Pinpoint the cell where the given text exists, returning its (X, Y) midpoint coordinate. 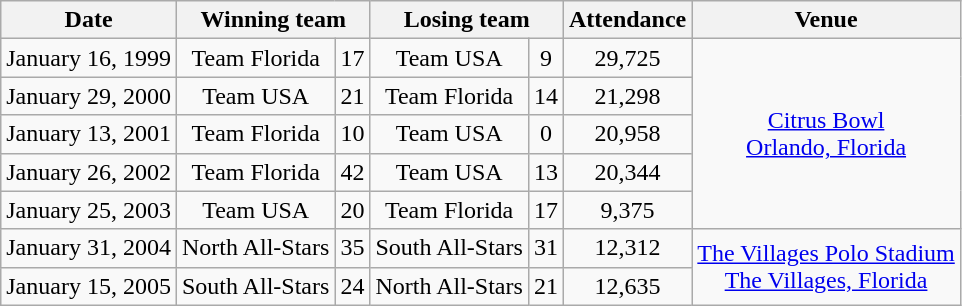
20 (352, 210)
Venue (826, 20)
January 15, 2005 (89, 286)
12,635 (627, 286)
The Villages Polo Stadium The Villages, Florida (826, 267)
29,725 (627, 58)
January 16, 1999 (89, 58)
January 25, 2003 (89, 210)
21,298 (627, 96)
10 (352, 134)
January 31, 2004 (89, 248)
31 (546, 248)
42 (352, 172)
9,375 (627, 210)
Losing team (466, 20)
12,312 (627, 248)
0 (546, 134)
9 (546, 58)
Winning team (272, 20)
January 26, 2002 (89, 172)
14 (546, 96)
20,958 (627, 134)
Date (89, 20)
20,344 (627, 172)
January 29, 2000 (89, 96)
Citrus BowlOrlando, Florida (826, 134)
13 (546, 172)
35 (352, 248)
Attendance (627, 20)
January 13, 2001 (89, 134)
24 (352, 286)
